Identify which cell holds the provided text, then report its [X, Y] central coordinate. 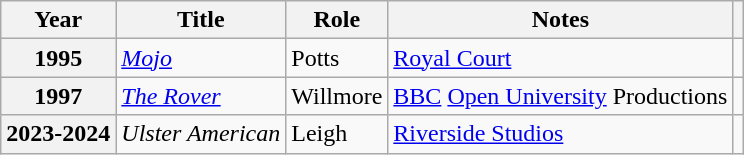
Royal Court [560, 58]
Potts [337, 58]
1995 [58, 58]
Leigh [337, 134]
Role [337, 20]
1997 [58, 96]
The Rover [201, 96]
Notes [560, 20]
Mojo [201, 58]
Riverside Studios [560, 134]
BBC Open University Productions [560, 96]
2023-2024 [58, 134]
Year [58, 20]
Ulster American [201, 134]
Title [201, 20]
Willmore [337, 96]
